Determine the [x, y] coordinate at the center of the cell enclosing the given text.  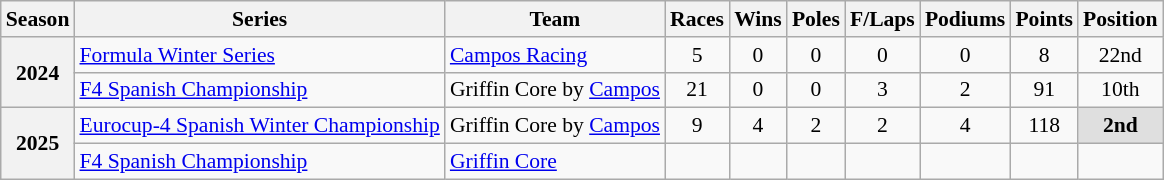
Wins [758, 19]
118 [1044, 126]
F/Laps [882, 19]
3 [882, 90]
Campos Racing [555, 55]
Points [1044, 19]
Series [259, 19]
2025 [38, 144]
10th [1120, 90]
5 [697, 55]
Position [1120, 19]
Griffin Core [555, 162]
91 [1044, 90]
2nd [1120, 126]
8 [1044, 55]
Podiums [966, 19]
22nd [1120, 55]
Eurocup-4 Spanish Winter Championship [259, 126]
2024 [38, 72]
Formula Winter Series [259, 55]
Team [555, 19]
Poles [816, 19]
9 [697, 126]
Season [38, 19]
21 [697, 90]
Races [697, 19]
